For the text-containing cell, return its midpoint in (X, Y) coordinate format. 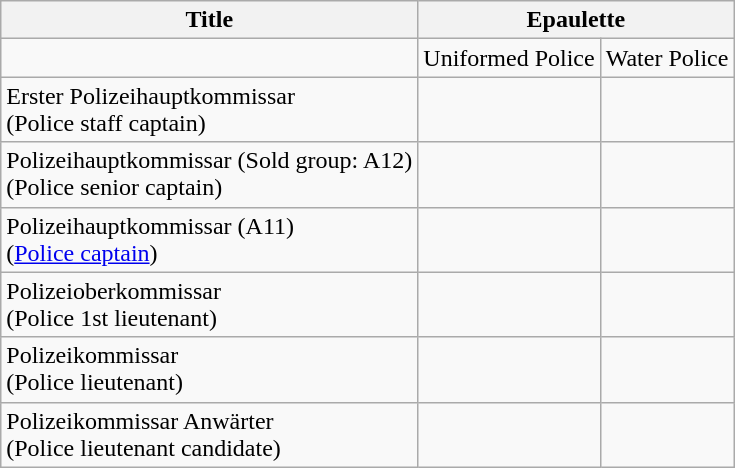
Title (210, 20)
Polizeihauptkommissar (Sold group: A12)(Police senior captain) (210, 174)
Polizeikommissar(Police lieutenant) (210, 370)
Polizeioberkommissar(Police 1st lieutenant) (210, 304)
Polizeikommissar Anwärter(Police lieutenant candidate) (210, 434)
Polizeihauptkommissar (A11)(Police captain) (210, 240)
Erster Polizeihauptkommissar(Police staff captain) (210, 110)
Water Police (667, 58)
Epaulette (576, 20)
Uniformed Police (509, 58)
